From the cell containing the given text, extract its center point as [x, y] coordinate. 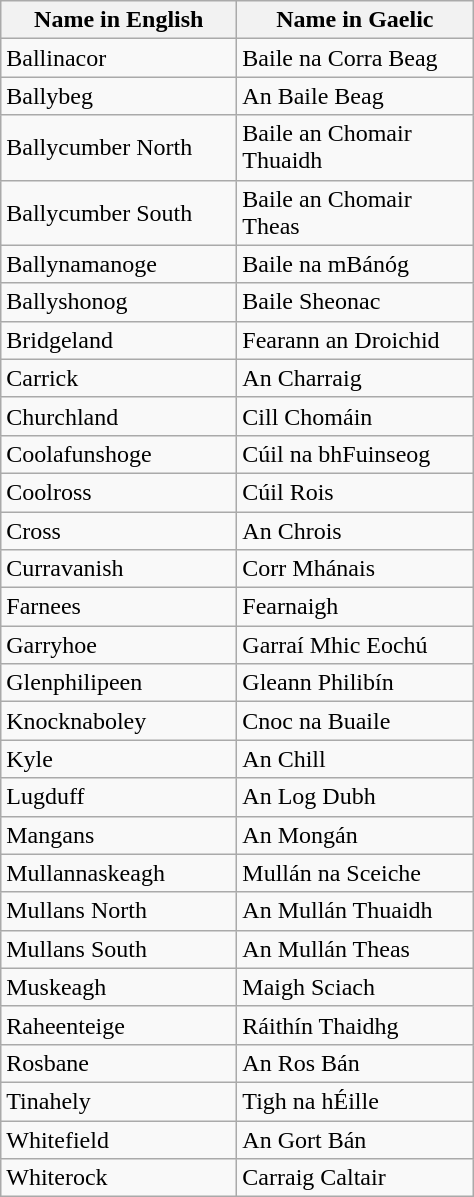
An Charraig [355, 378]
Ballinacor [119, 58]
Maigh Sciach [355, 987]
Corr Mhánais [355, 569]
Lugduff [119, 797]
Knocknaboley [119, 721]
An Mullán Thuaidh [355, 911]
Bridgeland [119, 340]
Ráithín Thaidhg [355, 1025]
Gleann Philibín [355, 683]
Rosbane [119, 1063]
An Gort Bán [355, 1139]
Coolross [119, 492]
Name in Gaelic [355, 20]
Ballycumber South [119, 212]
Baile Sheonac [355, 302]
Baile na mBánóg [355, 264]
An Ros Bán [355, 1063]
Garraí Mhic Eochú [355, 645]
Mangans [119, 835]
Cill Chomáin [355, 416]
Carrick [119, 378]
An Mongán [355, 835]
An Baile Beag [355, 96]
Cross [119, 531]
Baile an Chomair Thuaidh [355, 148]
An Mullán Theas [355, 949]
Mullán na Sceiche [355, 873]
Baile na Corra Beag [355, 58]
Kyle [119, 759]
Tinahely [119, 1101]
Ballynamanoge [119, 264]
Raheenteige [119, 1025]
Tigh na hÉille [355, 1101]
Churchland [119, 416]
Fearann an Droichid [355, 340]
Whitefield [119, 1139]
Mullannaskeagh [119, 873]
Cnoc na Buaile [355, 721]
An Chill [355, 759]
Cúil Rois [355, 492]
Glenphilipeen [119, 683]
Carraig Caltair [355, 1178]
Cúil na bhFuinseog [355, 454]
Mullans North [119, 911]
An Log Dubh [355, 797]
Coolafunshoge [119, 454]
Farnees [119, 607]
Mullans South [119, 949]
Name in English [119, 20]
An Chrois [355, 531]
Fearnaigh [355, 607]
Whiterock [119, 1178]
Muskeagh [119, 987]
Ballycumber North [119, 148]
Ballyshonog [119, 302]
Curravanish [119, 569]
Ballybeg [119, 96]
Garryhoe [119, 645]
Baile an Chomair Theas [355, 212]
